Pinpoint the cell where the given text exists, returning its [x, y] midpoint coordinate. 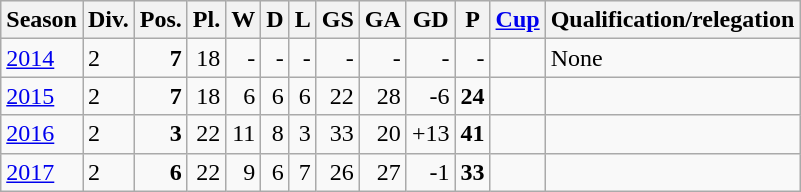
2017 [42, 172]
41 [472, 134]
None [672, 58]
Qualification/relegation [672, 20]
-1 [430, 172]
24 [472, 96]
2014 [42, 58]
Div. [108, 20]
9 [244, 172]
8 [275, 134]
L [302, 20]
GD [430, 20]
28 [382, 96]
P [472, 20]
GA [382, 20]
GS [338, 20]
+13 [430, 134]
W [244, 20]
27 [382, 172]
20 [382, 134]
Pl. [206, 20]
Pos. [160, 20]
2016 [42, 134]
Season [42, 20]
11 [244, 134]
D [275, 20]
26 [338, 172]
-6 [430, 96]
Cup [518, 20]
2015 [42, 96]
